Locate the cell with the specified text and output its (X, Y) center coordinate. 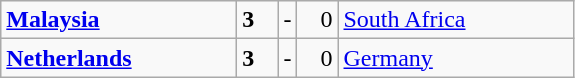
Netherlands (119, 58)
Malaysia (119, 20)
Germany (456, 58)
South Africa (456, 20)
